Detect which cell encompasses the target text, then output its (X, Y) center coordinate. 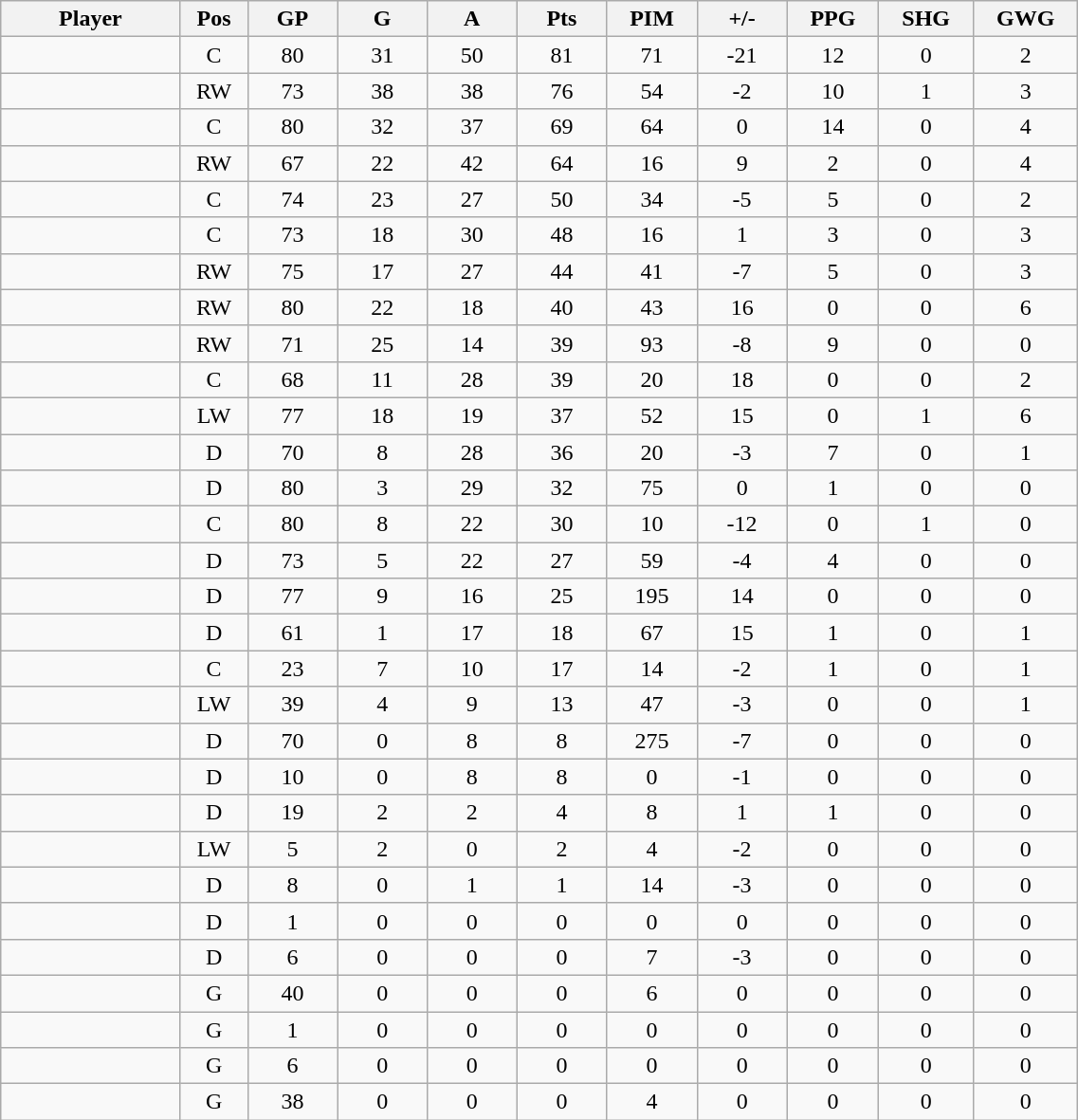
52 (652, 415)
-4 (741, 560)
29 (472, 488)
93 (652, 343)
42 (472, 163)
GP (292, 19)
Pts (561, 19)
-21 (741, 55)
195 (652, 597)
-1 (741, 777)
41 (652, 271)
Pos (214, 19)
69 (561, 127)
-5 (741, 199)
-12 (741, 524)
44 (561, 271)
59 (652, 560)
34 (652, 199)
+/- (741, 19)
48 (561, 235)
12 (832, 55)
36 (561, 452)
-8 (741, 343)
81 (561, 55)
76 (561, 91)
74 (292, 199)
GWG (1025, 19)
A (472, 19)
43 (652, 307)
Player (91, 19)
54 (652, 91)
47 (652, 705)
13 (561, 705)
31 (383, 55)
61 (292, 633)
SHG (926, 19)
11 (383, 379)
275 (652, 741)
68 (292, 379)
PPG (832, 19)
PIM (652, 19)
